Locate the cell with the specified text and output its [x, y] center coordinate. 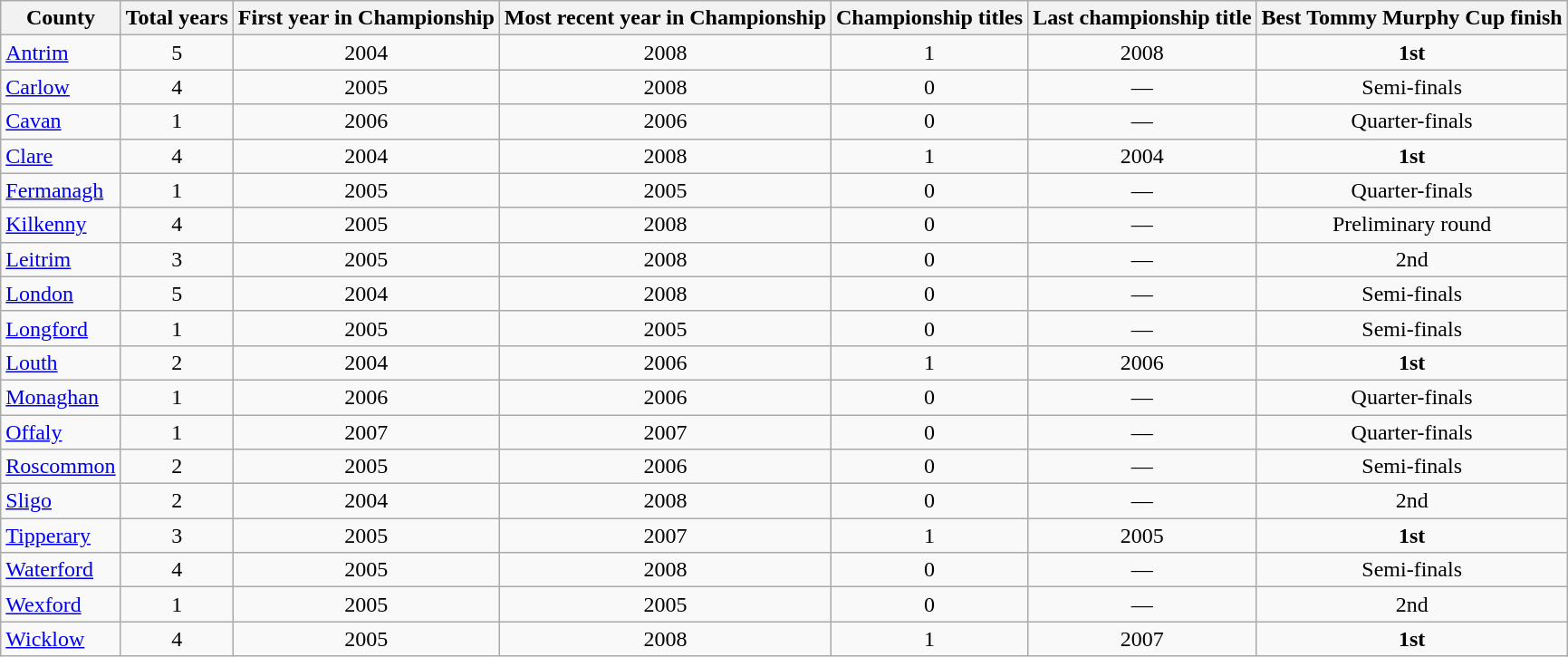
Leitrim [61, 259]
Carlow [61, 87]
Cavan [61, 121]
Fermanagh [61, 190]
London [61, 294]
Monaghan [61, 397]
Kilkenny [61, 225]
Roscommon [61, 467]
Waterford [61, 570]
Wexford [61, 604]
Clare [61, 156]
Sligo [61, 501]
Antrim [61, 53]
Tipperary [61, 536]
Louth [61, 362]
Longford [61, 328]
Wicklow [61, 639]
County [61, 18]
Championship titles [929, 18]
Total years [177, 18]
First year in Championship [366, 18]
Offaly [61, 432]
Preliminary round [1411, 225]
Best Tommy Murphy Cup finish [1411, 18]
Last championship title [1142, 18]
Most recent year in Championship [665, 18]
